Determine the (x, y) coordinate at the center of the cell enclosing the given text.  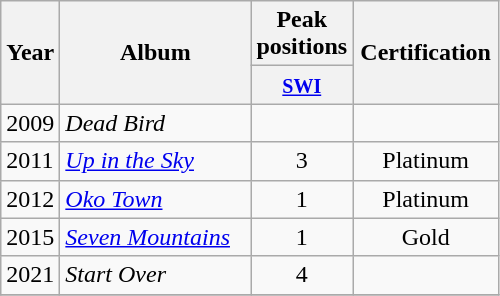
Peak positions (302, 34)
Dead Bird (156, 123)
Year (30, 52)
2015 (30, 237)
Album (156, 52)
Gold (426, 237)
2009 (30, 123)
2021 (30, 275)
Up in the Sky (156, 161)
Start Over (156, 275)
4 (302, 275)
Oko Town (156, 199)
2012 (30, 199)
3 (302, 161)
SWI (302, 85)
2011 (30, 161)
Certification (426, 52)
Seven Mountains (156, 237)
